Scan for the cell matching the given text and deliver its (X, Y) coordinate at center. 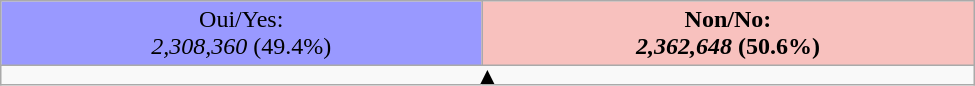
Oui/Yes: 2,308,360 (49.4%) (242, 34)
Non/No: 2,362,648 (50.6%) (728, 34)
